Output the (x, y) coordinate of the center of the cell containing the given text.  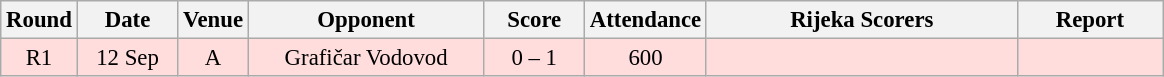
Round (39, 20)
Rijeka Scorers (862, 20)
Report (1090, 20)
Score (534, 20)
12 Sep (128, 58)
600 (646, 58)
Date (128, 20)
Venue (214, 20)
0 – 1 (534, 58)
Attendance (646, 20)
A (214, 58)
Opponent (366, 20)
Grafičar Vodovod (366, 58)
R1 (39, 58)
